Output the [X, Y] coordinate of the center of the cell containing the given text.  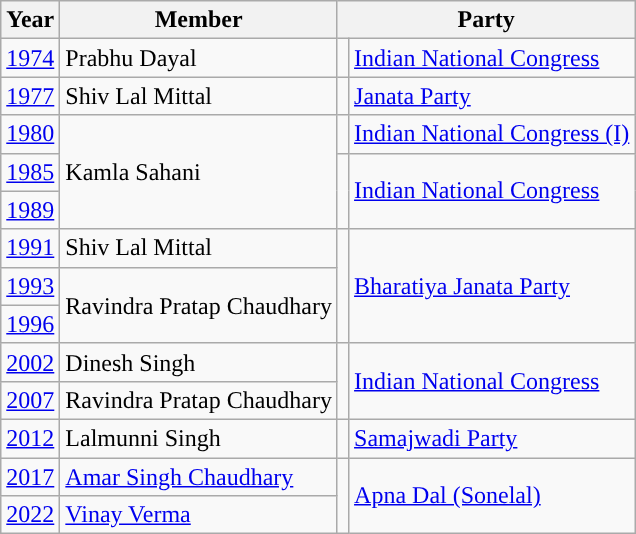
2022 [30, 515]
Vinay Verma [199, 515]
Lalmunni Singh [199, 438]
Year [30, 20]
Prabhu Dayal [199, 58]
Amar Singh Chaudhary [199, 477]
Janata Party [492, 96]
Kamla Sahani [199, 172]
1991 [30, 248]
Dinesh Singh [199, 362]
Samajwadi Party [492, 438]
Apna Dal (Sonelal) [492, 496]
1989 [30, 210]
1985 [30, 172]
1993 [30, 286]
2002 [30, 362]
2007 [30, 400]
1980 [30, 134]
1996 [30, 324]
1977 [30, 96]
Party [486, 20]
Bharatiya Janata Party [492, 286]
2017 [30, 477]
2012 [30, 438]
Indian National Congress (I) [492, 134]
Member [199, 20]
1974 [30, 58]
